Search for the cell housing the specified text and yield its (x, y) center coordinate. 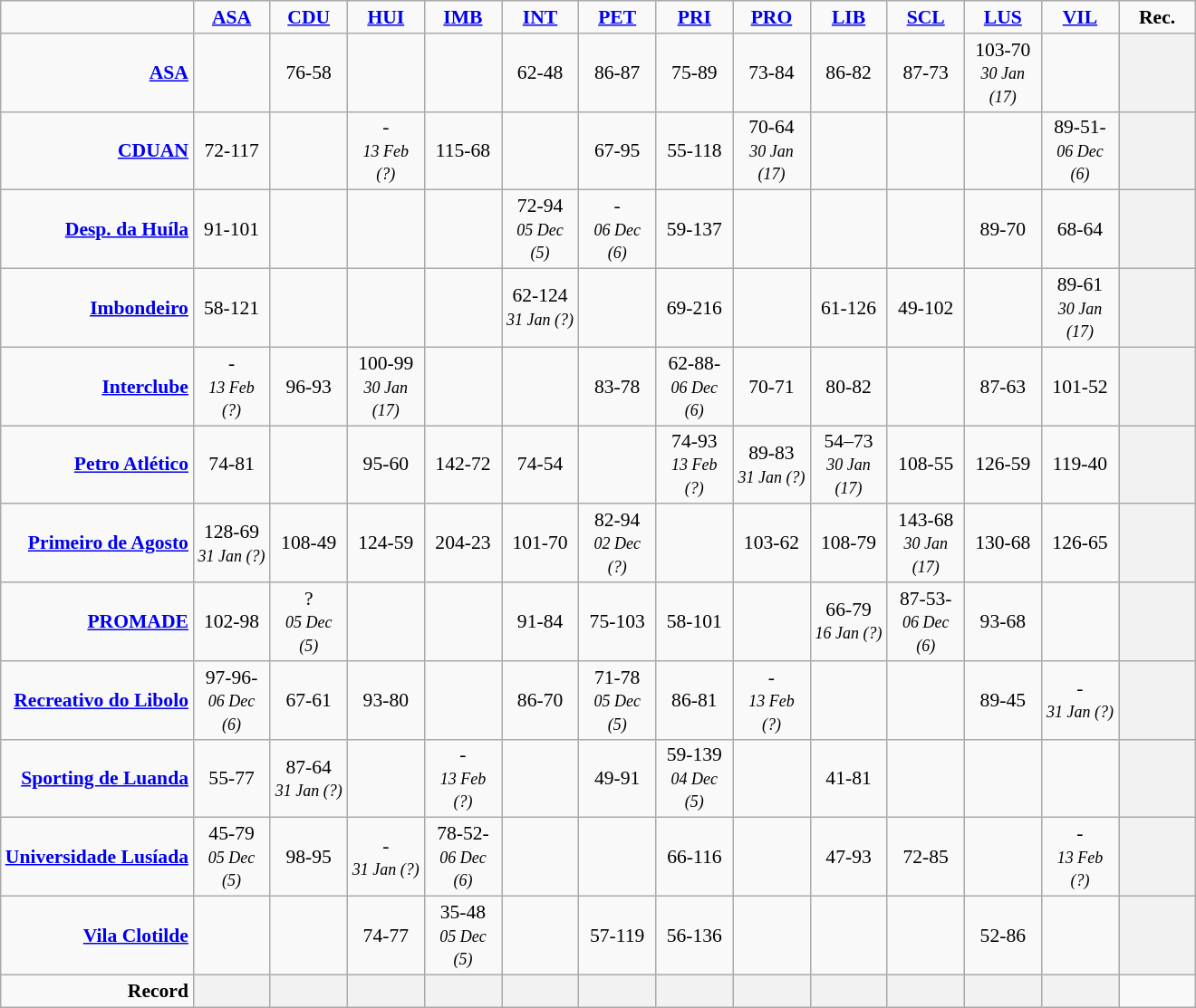
58-121 (232, 308)
Record (97, 991)
130-68 (1002, 543)
Universidade Lusíada (97, 857)
?05 Dec (5) (308, 621)
98-95 (308, 857)
54–7330 Jan (17) (848, 466)
74-81 (232, 466)
INT (540, 17)
89-6130 Jan (17) (1080, 308)
91-101 (232, 230)
72-9405 Dec (5) (540, 230)
76-58 (308, 72)
80-82 (848, 386)
86-87 (618, 72)
87-73 (926, 72)
Imbondeiro (97, 308)
75-103 (618, 621)
59-137 (694, 230)
87-63 (1002, 386)
CDUAN (97, 150)
103-7030 Jan (17) (1002, 72)
35-4805 Dec (5) (462, 936)
HUI (386, 17)
62-48 (540, 72)
VIL (1080, 17)
89-70 (1002, 230)
97-96-06 Dec (6) (232, 701)
45-7905 Dec (5) (232, 857)
52-86 (1002, 936)
100-9930 Jan (17) (386, 386)
83-78 (618, 386)
Recreativo do Libolo (97, 701)
87-6431 Jan (?) (308, 779)
66-7916 Jan (?) (848, 621)
204-23 (462, 543)
49-91 (618, 779)
119-40 (1080, 466)
61-126 (848, 308)
CDU (308, 17)
PRO (772, 17)
71-7805 Dec (5) (618, 701)
87-53-06 Dec (6) (926, 621)
47-93 (848, 857)
Sporting de Luanda (97, 779)
93-68 (1002, 621)
95-60 (386, 466)
Petro Atlético (97, 466)
68-64 (1080, 230)
91-84 (540, 621)
PROMADE (97, 621)
126-65 (1080, 543)
70-71 (772, 386)
70-6430 Jan (17) (772, 150)
103-62 (772, 543)
74-54 (540, 466)
89-51-06 Dec (6) (1080, 150)
73-84 (772, 72)
55-77 (232, 779)
143-6830 Jan (17) (926, 543)
-06 Dec (6) (618, 230)
49-102 (926, 308)
62-12431 Jan (?) (540, 308)
86-81 (694, 701)
Rec. (1156, 17)
PRI (694, 17)
PET (618, 17)
74-9313 Feb (?) (694, 466)
102-98 (232, 621)
SCL (926, 17)
96-93 (308, 386)
66-116 (694, 857)
LIB (848, 17)
67-61 (308, 701)
62-88-06 Dec (6) (694, 386)
59-13904 Dec (5) (694, 779)
LUS (1002, 17)
86-82 (848, 72)
72-117 (232, 150)
Desp. da Huíla (97, 230)
128-6931 Jan (?) (232, 543)
58-101 (694, 621)
124-59 (386, 543)
72-85 (926, 857)
101-70 (540, 543)
86-70 (540, 701)
108-55 (926, 466)
108-79 (848, 543)
Vila Clotilde (97, 936)
93-80 (386, 701)
69-216 (694, 308)
75-89 (694, 72)
89-8331 Jan (?) (772, 466)
115-68 (462, 150)
56-136 (694, 936)
IMB (462, 17)
Interclube (97, 386)
108-49 (308, 543)
126-59 (1002, 466)
57-119 (618, 936)
41-81 (848, 779)
82-9402 Dec (?) (618, 543)
74-77 (386, 936)
142-72 (462, 466)
67-95 (618, 150)
Primeiro de Agosto (97, 543)
101-52 (1080, 386)
55-118 (694, 150)
78-52-06 Dec (6) (462, 857)
89-45 (1002, 701)
